For the text-containing cell, return its midpoint in (x, y) coordinate format. 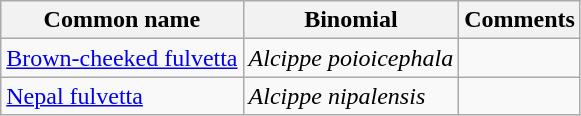
Comments (520, 20)
Alcippe poioicephala (351, 58)
Brown-cheeked fulvetta (122, 58)
Nepal fulvetta (122, 96)
Binomial (351, 20)
Common name (122, 20)
Alcippe nipalensis (351, 96)
